Search for the cell housing the specified text and yield its (X, Y) center coordinate. 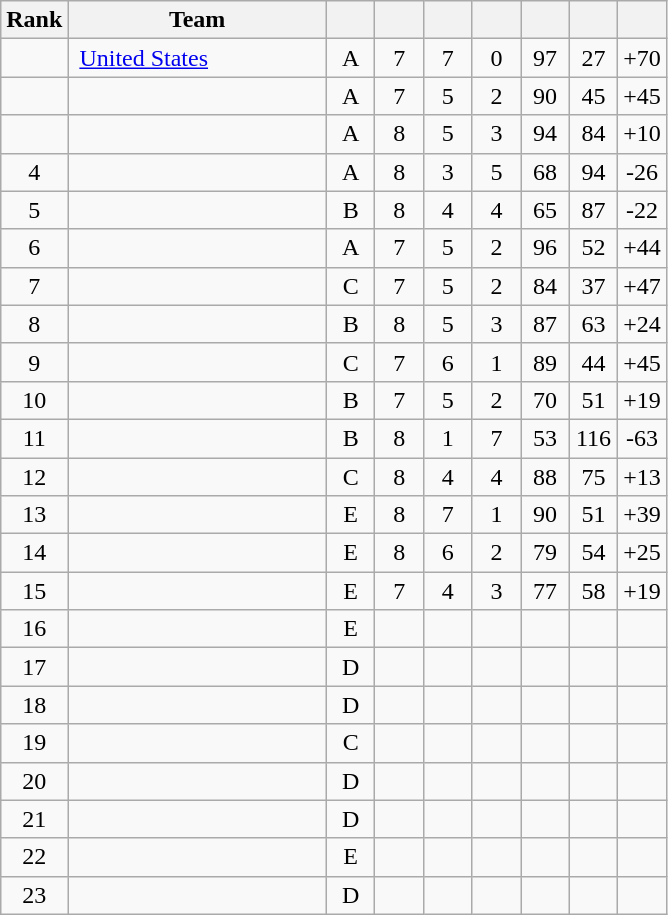
+13 (642, 477)
11 (34, 438)
+47 (642, 286)
97 (546, 58)
13 (34, 515)
96 (546, 248)
77 (546, 591)
+24 (642, 324)
17 (34, 667)
10 (34, 400)
63 (594, 324)
14 (34, 553)
+44 (642, 248)
+39 (642, 515)
+10 (642, 134)
15 (34, 591)
45 (594, 96)
89 (546, 362)
0 (496, 58)
88 (546, 477)
68 (546, 172)
53 (546, 438)
18 (34, 705)
52 (594, 248)
-22 (642, 210)
20 (34, 781)
Team (198, 20)
44 (594, 362)
75 (594, 477)
United States (198, 58)
16 (34, 629)
-63 (642, 438)
-26 (642, 172)
65 (546, 210)
22 (34, 857)
Rank (34, 20)
+25 (642, 553)
9 (34, 362)
58 (594, 591)
54 (594, 553)
21 (34, 819)
116 (594, 438)
37 (594, 286)
19 (34, 743)
79 (546, 553)
12 (34, 477)
70 (546, 400)
27 (594, 58)
+70 (642, 58)
23 (34, 895)
